Return the (X, Y) coordinate for the center point of the cell that contains the specified text.  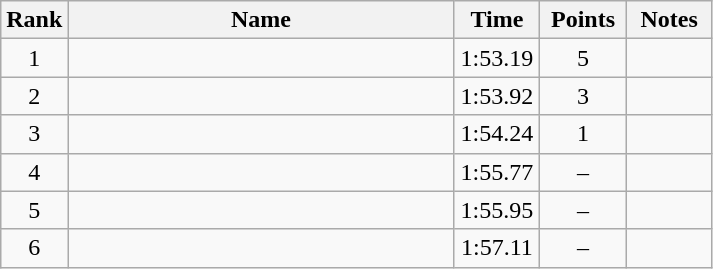
1:55.95 (497, 210)
Time (497, 20)
1:53.92 (497, 96)
Name (261, 20)
1:55.77 (497, 172)
1:53.19 (497, 58)
6 (34, 248)
4 (34, 172)
Points (583, 20)
2 (34, 96)
1:54.24 (497, 134)
1:57.11 (497, 248)
Notes (669, 20)
Rank (34, 20)
